Identify which cell holds the provided text, then report its [x, y] central coordinate. 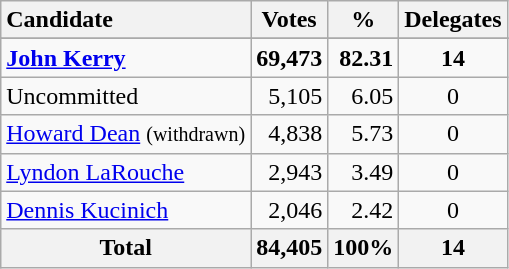
John Kerry [126, 58]
Delegates [453, 20]
Dennis Kucinich [126, 210]
100% [364, 248]
5,105 [290, 96]
5.73 [364, 134]
69,473 [290, 58]
% [364, 20]
3.49 [364, 172]
4,838 [290, 134]
Lyndon LaRouche [126, 172]
2,943 [290, 172]
2.42 [364, 210]
Total [126, 248]
Candidate [126, 20]
6.05 [364, 96]
Uncommitted [126, 96]
84,405 [290, 248]
Votes [290, 20]
Howard Dean (withdrawn) [126, 134]
82.31 [364, 58]
2,046 [290, 210]
